Output the (X, Y) coordinate of the center of the cell containing the given text.  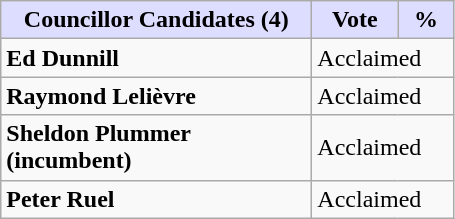
Sheldon Plummer (incumbent) (156, 148)
Vote (355, 20)
Raymond Lelièvre (156, 96)
% (426, 20)
Councillor Candidates (4) (156, 20)
Ed Dunnill (156, 58)
Peter Ruel (156, 199)
